Provide the [x, y] coordinate of the cell's center where the given text is located.  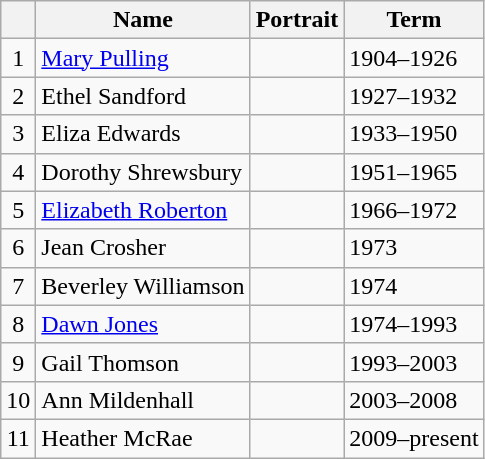
1993–2003 [414, 362]
Portrait [297, 20]
1966–1972 [414, 210]
1974 [414, 286]
Jean Crosher [143, 248]
Eliza Edwards [143, 134]
10 [18, 400]
1951–1965 [414, 172]
9 [18, 362]
2 [18, 96]
2009–present [414, 438]
Gail Thomson [143, 362]
1904–1926 [414, 58]
4 [18, 172]
2003–2008 [414, 400]
1973 [414, 248]
Mary Pulling [143, 58]
1 [18, 58]
11 [18, 438]
7 [18, 286]
5 [18, 210]
Ethel Sandford [143, 96]
Heather McRae [143, 438]
1974–1993 [414, 324]
1933–1950 [414, 134]
Name [143, 20]
Dorothy Shrewsbury [143, 172]
6 [18, 248]
Elizabeth Roberton [143, 210]
Term [414, 20]
Dawn Jones [143, 324]
3 [18, 134]
1927–1932 [414, 96]
Beverley Williamson [143, 286]
8 [18, 324]
Ann Mildenhall [143, 400]
